For the text-containing cell, return its midpoint in (x, y) coordinate format. 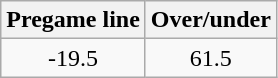
Over/under (210, 20)
Pregame line (74, 20)
61.5 (210, 58)
-19.5 (74, 58)
